For the text-containing cell, return its midpoint in [X, Y] coordinate format. 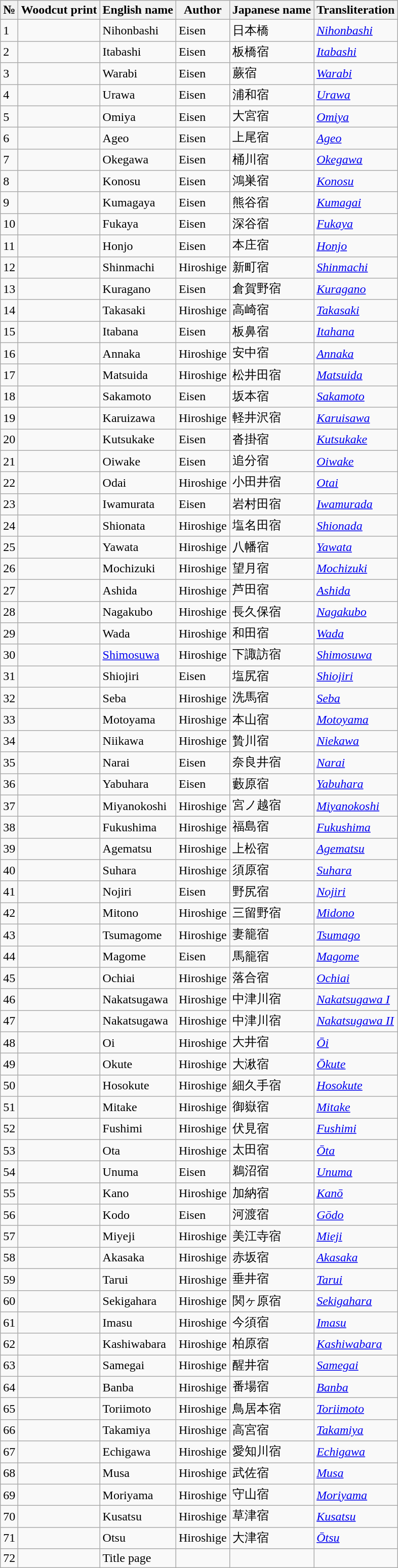
Mitono [138, 914]
15 [9, 332]
伏見宿 [271, 1129]
大井宿 [271, 1042]
26 [9, 569]
須原宿 [271, 870]
大津宿 [271, 1538]
Title page [138, 1558]
鳥居本宿 [271, 1409]
29 [9, 633]
19 [9, 418]
高崎宿 [271, 311]
Transliteration [355, 10]
Kumagaya [138, 202]
Kanō [355, 1193]
Ōi [355, 1042]
安中宿 [271, 353]
長久保宿 [271, 612]
八幡宿 [271, 547]
№ [9, 10]
Ōkute [355, 1065]
56 [9, 1215]
72 [9, 1558]
望月宿 [271, 569]
美江寺宿 [271, 1237]
Okute [138, 1065]
1 [9, 30]
醒井宿 [271, 1366]
Japanese name [271, 10]
熊谷宿 [271, 202]
30 [9, 655]
42 [9, 914]
Karuisawa [355, 418]
板橋宿 [271, 52]
3 [9, 74]
上松宿 [271, 849]
Otsu [138, 1538]
福島宿 [271, 828]
本庄宿 [271, 246]
Woodcut print [59, 10]
沓掛宿 [271, 440]
番場宿 [271, 1387]
河渡宿 [271, 1215]
Shionada [355, 526]
奈良井宿 [271, 763]
52 [9, 1129]
9 [9, 202]
軽井沢宿 [271, 418]
板鼻宿 [271, 332]
Miyeji [138, 1237]
39 [9, 849]
坂本宿 [271, 397]
35 [9, 763]
24 [9, 526]
40 [9, 870]
塩尻宿 [271, 677]
14 [9, 311]
50 [9, 1086]
33 [9, 719]
68 [9, 1473]
藪原宿 [271, 784]
深谷宿 [271, 225]
蕨宿 [271, 74]
43 [9, 935]
36 [9, 784]
41 [9, 892]
54 [9, 1172]
倉賀野宿 [271, 289]
Nakatsugawa II [355, 1021]
武佐宿 [271, 1473]
65 [9, 1409]
44 [9, 956]
細久手宿 [271, 1086]
岩村田宿 [271, 504]
鵜沼宿 [271, 1172]
67 [9, 1452]
4 [9, 95]
本山宿 [271, 719]
Author [203, 10]
Kodo [138, 1215]
63 [9, 1366]
草津宿 [271, 1517]
関ヶ原宿 [271, 1301]
今須宿 [271, 1323]
37 [9, 806]
59 [9, 1279]
和田宿 [271, 633]
12 [9, 267]
55 [9, 1193]
三留野宿 [271, 914]
8 [9, 181]
守山宿 [271, 1495]
28 [9, 612]
小田井宿 [271, 483]
Gōdo [355, 1215]
57 [9, 1237]
Iwamurada [355, 504]
27 [9, 590]
妻籠宿 [271, 935]
浦和宿 [271, 95]
Karuizawa [138, 418]
Mieji [355, 1237]
English name [138, 10]
新町宿 [271, 267]
61 [9, 1323]
71 [9, 1538]
大宮宿 [271, 116]
Itahana [355, 332]
64 [9, 1387]
愛知川宿 [271, 1452]
御嶽宿 [271, 1107]
太田宿 [271, 1151]
Oi [138, 1042]
13 [9, 289]
47 [9, 1021]
46 [9, 1000]
21 [9, 461]
5 [9, 116]
鴻巣宿 [271, 181]
17 [9, 375]
53 [9, 1151]
塩名田宿 [271, 526]
2 [9, 52]
Otai [355, 483]
66 [9, 1430]
Midono [355, 914]
45 [9, 979]
日本橋 [271, 30]
宮ノ越宿 [271, 806]
馬籠宿 [271, 956]
大湫宿 [271, 1065]
Iwamurata [138, 504]
Odai [138, 483]
下諏訪宿 [271, 655]
Ota [138, 1151]
追分宿 [271, 461]
垂井宿 [271, 1279]
野尻宿 [271, 892]
Shionata [138, 526]
16 [9, 353]
23 [9, 504]
洗馬宿 [271, 698]
34 [9, 741]
25 [9, 547]
Niikawa [138, 741]
18 [9, 397]
60 [9, 1301]
51 [9, 1107]
62 [9, 1344]
Kumagai [355, 202]
Tsumagome [138, 935]
31 [9, 677]
20 [9, 440]
贄川宿 [271, 741]
落合宿 [271, 979]
49 [9, 1065]
70 [9, 1517]
上尾宿 [271, 139]
芦田宿 [271, 590]
Itabana [138, 332]
10 [9, 225]
58 [9, 1258]
柏原宿 [271, 1344]
48 [9, 1042]
Tsumago [355, 935]
Ōta [355, 1151]
赤坂宿 [271, 1258]
Ōtsu [355, 1538]
松井田宿 [271, 375]
6 [9, 139]
加納宿 [271, 1193]
Niekawa [355, 741]
32 [9, 698]
69 [9, 1495]
Nakatsugawa I [355, 1000]
11 [9, 246]
7 [9, 160]
22 [9, 483]
高宮宿 [271, 1430]
桶川宿 [271, 160]
38 [9, 828]
Kano [138, 1193]
